Pinpoint the cell where the given text exists, returning its [x, y] midpoint coordinate. 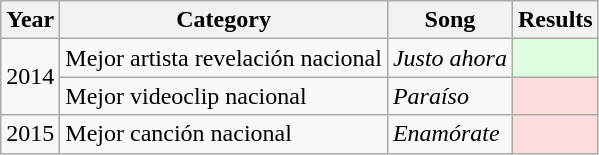
2015 [30, 134]
Results [555, 20]
Justo ahora [450, 58]
Year [30, 20]
Enamórate [450, 134]
Category [224, 20]
Song [450, 20]
Mejor canción nacional [224, 134]
Paraíso [450, 96]
Mejor artista revelación nacional [224, 58]
2014 [30, 77]
Mejor videoclip nacional [224, 96]
